Locate the cell with the specified text and output its [x, y] center coordinate. 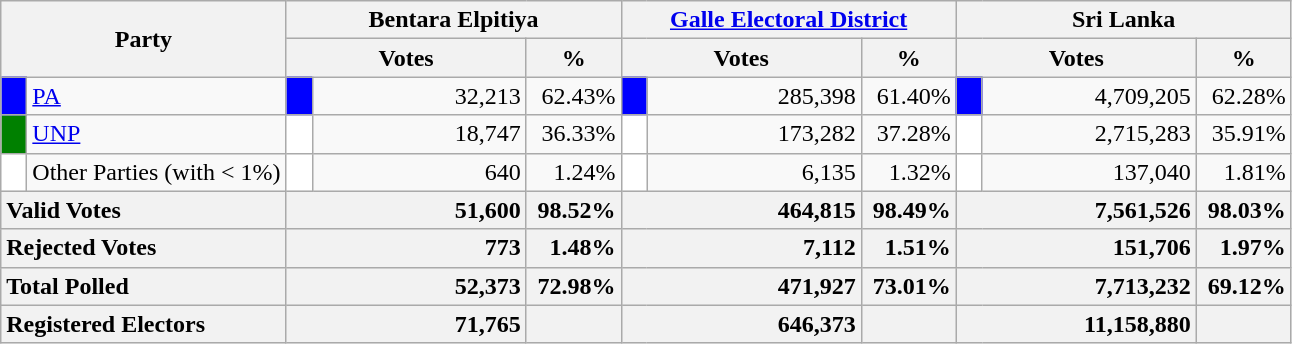
35.91% [1244, 134]
7,713,232 [1076, 286]
1.48% [574, 248]
1.51% [908, 248]
2,715,283 [1089, 134]
18,747 [419, 134]
PA [156, 96]
37.28% [908, 134]
51,600 [406, 210]
Other Parties (with < 1%) [156, 172]
173,282 [754, 134]
6,135 [754, 172]
1.32% [908, 172]
36.33% [574, 134]
98.52% [574, 210]
Galle Electoral District [788, 20]
Total Polled [144, 286]
98.49% [908, 210]
Sri Lanka [1124, 20]
71,765 [406, 324]
52,373 [406, 286]
73.01% [908, 286]
Registered Electors [144, 324]
72.98% [574, 286]
Rejected Votes [144, 248]
62.43% [574, 96]
1.81% [1244, 172]
UNP [156, 134]
4,709,205 [1089, 96]
646,373 [741, 324]
7,561,526 [1076, 210]
7,112 [741, 248]
62.28% [1244, 96]
1.24% [574, 172]
137,040 [1089, 172]
98.03% [1244, 210]
69.12% [1244, 286]
Party [144, 39]
471,927 [741, 286]
464,815 [741, 210]
773 [406, 248]
285,398 [754, 96]
640 [419, 172]
61.40% [908, 96]
1.97% [1244, 248]
151,706 [1076, 248]
Valid Votes [144, 210]
32,213 [419, 96]
Bentara Elpitiya [454, 20]
11,158,880 [1076, 324]
